Detect which cell encompasses the target text, then output its [X, Y] center coordinate. 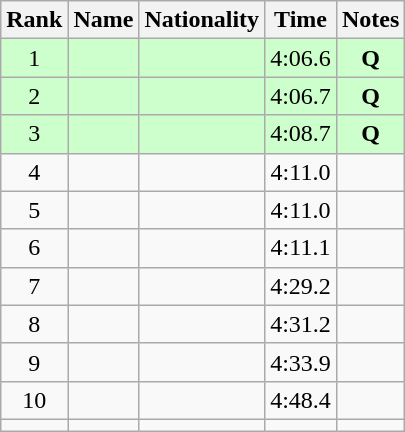
7 [34, 286]
Time [301, 20]
Nationality [202, 20]
Name [104, 20]
9 [34, 362]
5 [34, 210]
3 [34, 134]
4:29.2 [301, 286]
4:31.2 [301, 324]
Rank [34, 20]
4:06.7 [301, 96]
8 [34, 324]
4:06.6 [301, 58]
6 [34, 248]
4:08.7 [301, 134]
Notes [370, 20]
4:11.1 [301, 248]
4:48.4 [301, 400]
4 [34, 172]
10 [34, 400]
4:33.9 [301, 362]
2 [34, 96]
1 [34, 58]
